Scan for the cell matching the given text and deliver its (x, y) coordinate at center. 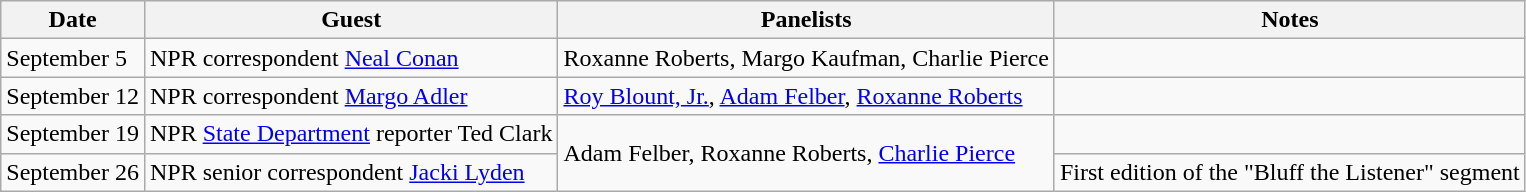
Roy Blount, Jr., Adam Felber, Roxanne Roberts (806, 96)
Date (73, 20)
NPR correspondent Margo Adler (351, 96)
September 5 (73, 58)
First edition of the "Bluff the Listener" segment (1290, 172)
September 12 (73, 96)
NPR senior correspondent Jacki Lyden (351, 172)
Adam Felber, Roxanne Roberts, Charlie Pierce (806, 153)
September 19 (73, 134)
September 26 (73, 172)
Panelists (806, 20)
Notes (1290, 20)
NPR State Department reporter Ted Clark (351, 134)
NPR correspondent Neal Conan (351, 58)
Roxanne Roberts, Margo Kaufman, Charlie Pierce (806, 58)
Guest (351, 20)
